Find where the given text appears and provide that cell's center as (X, Y) coordinate. 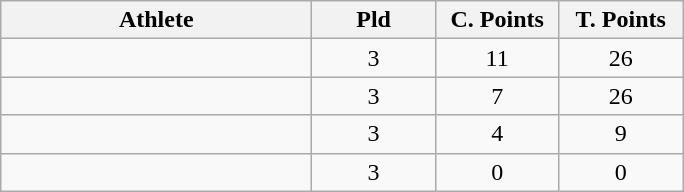
Pld (374, 20)
7 (497, 96)
11 (497, 58)
4 (497, 134)
T. Points (621, 20)
9 (621, 134)
C. Points (497, 20)
Athlete (156, 20)
